Return the (X, Y) coordinate for the center point of the cell that contains the specified text.  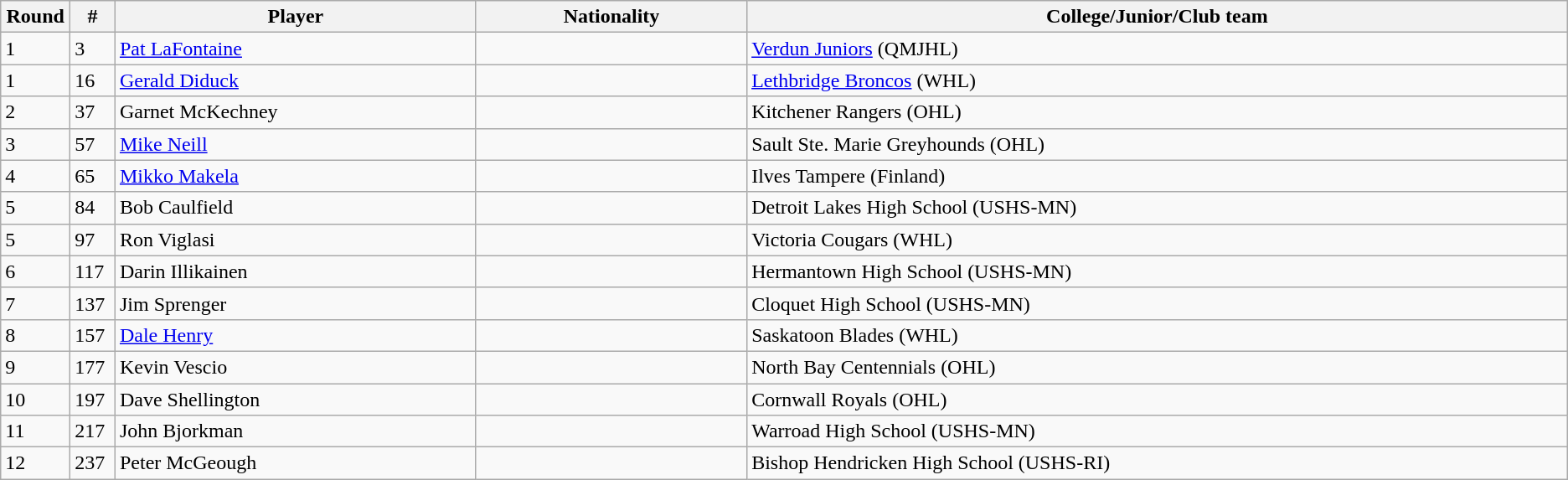
Mikko Makela (295, 176)
8 (35, 335)
Jim Sprenger (295, 303)
Verdun Juniors (QMJHL) (1158, 49)
Nationality (611, 17)
Sault Ste. Marie Greyhounds (OHL) (1158, 144)
Cornwall Royals (OHL) (1158, 400)
Victoria Cougars (WHL) (1158, 240)
Warroad High School (USHS-MN) (1158, 431)
84 (93, 208)
Mike Neill (295, 144)
College/Junior/Club team (1158, 17)
137 (93, 303)
197 (93, 400)
Peter McGeough (295, 463)
Round (35, 17)
Lethbridge Broncos (WHL) (1158, 80)
4 (35, 176)
Gerald Diduck (295, 80)
2 (35, 112)
Ilves Tampere (Finland) (1158, 176)
Kevin Vescio (295, 367)
57 (93, 144)
Ron Viglasi (295, 240)
7 (35, 303)
6 (35, 271)
9 (35, 367)
Darin Illikainen (295, 271)
Pat LaFontaine (295, 49)
11 (35, 431)
Dale Henry (295, 335)
Player (295, 17)
237 (93, 463)
157 (93, 335)
Hermantown High School (USHS-MN) (1158, 271)
Kitchener Rangers (OHL) (1158, 112)
# (93, 17)
217 (93, 431)
Detroit Lakes High School (USHS-MN) (1158, 208)
Garnet McKechney (295, 112)
Cloquet High School (USHS-MN) (1158, 303)
12 (35, 463)
Dave Shellington (295, 400)
Bob Caulfield (295, 208)
John Bjorkman (295, 431)
Bishop Hendricken High School (USHS-RI) (1158, 463)
North Bay Centennials (OHL) (1158, 367)
Saskatoon Blades (WHL) (1158, 335)
37 (93, 112)
117 (93, 271)
16 (93, 80)
97 (93, 240)
177 (93, 367)
10 (35, 400)
65 (93, 176)
